Return [X, Y] of the center of cell containing provided text 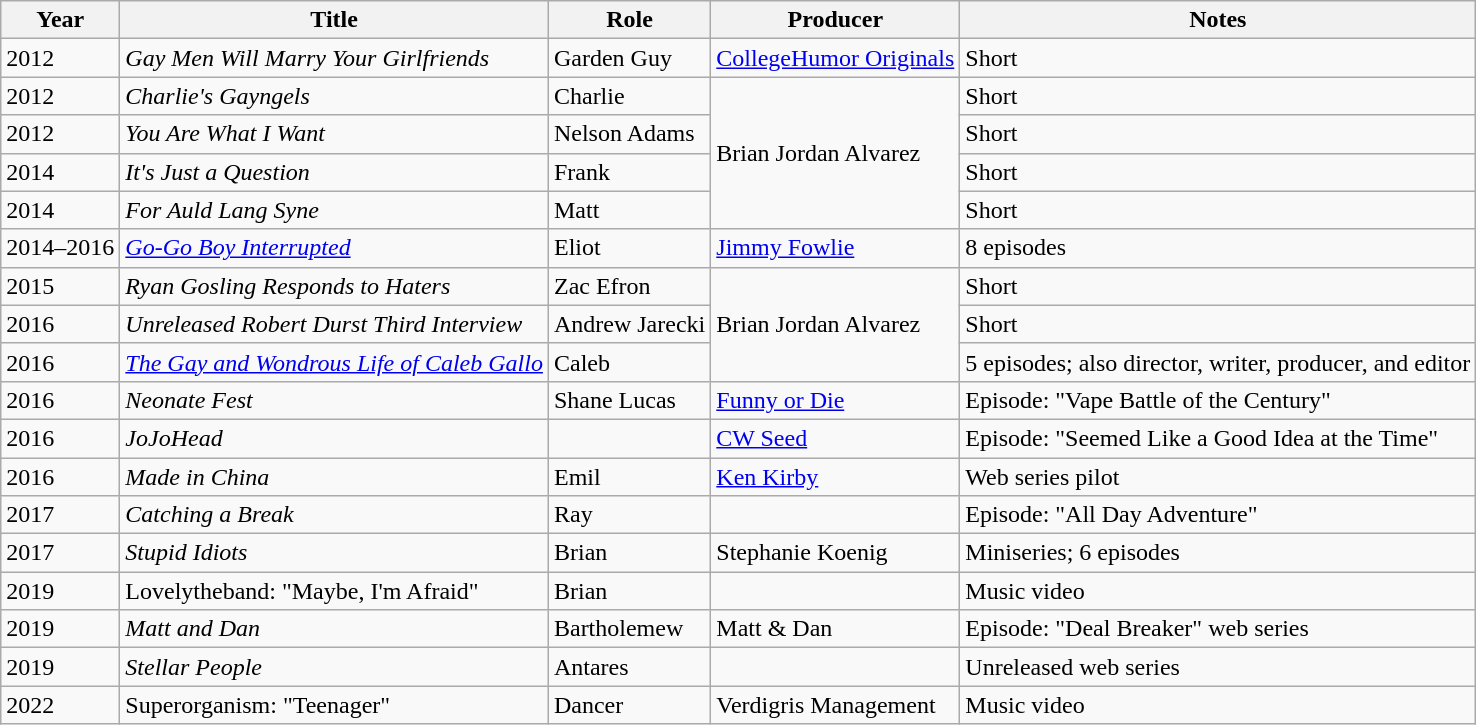
Lovelytheband: "Maybe, I'm Afraid" [334, 591]
Notes [1218, 20]
Verdigris Management [836, 705]
Unreleased Robert Durst Third Interview [334, 324]
Episode: "All Day Adventure" [1218, 515]
Frank [629, 172]
Matt & Dan [836, 629]
Antares [629, 667]
Miniseries; 6 episodes [1218, 553]
Go-Go Boy Interrupted [334, 248]
Emil [629, 477]
Producer [836, 20]
Charlie's Gayngels [334, 96]
Caleb [629, 362]
The Gay and Wondrous Life of Caleb Gallo [334, 362]
Gay Men Will Marry Your Girlfriends [334, 58]
Episode: "Vape Battle of the Century" [1218, 400]
Matt [629, 210]
Stellar People [334, 667]
Bartholemew [629, 629]
Title [334, 20]
Charlie [629, 96]
5 episodes; also director, writer, producer, and editor [1218, 362]
Neonate Fest [334, 400]
Catching a Break [334, 515]
Ray [629, 515]
Ken Kirby [836, 477]
You Are What I Want [334, 134]
Episode: "Deal Breaker" web series [1218, 629]
Ryan Gosling Responds to Haters [334, 286]
Role [629, 20]
Garden Guy [629, 58]
For Auld Lang Syne [334, 210]
Jimmy Fowlie [836, 248]
CollegeHumor Originals [836, 58]
Matt and Dan [334, 629]
2015 [60, 286]
Zac Efron [629, 286]
Episode: "Seemed Like a Good Idea at the Time" [1218, 438]
Made in China [334, 477]
2022 [60, 705]
Stupid Idiots [334, 553]
2014–2016 [60, 248]
Andrew Jarecki [629, 324]
Dancer [629, 705]
Stephanie Koenig [836, 553]
CW Seed [836, 438]
JoJoHead [334, 438]
Eliot [629, 248]
Funny or Die [836, 400]
It's Just a Question [334, 172]
Unreleased web series [1218, 667]
Shane Lucas [629, 400]
Year [60, 20]
8 episodes [1218, 248]
Web series pilot [1218, 477]
Superorganism: "Teenager" [334, 705]
Nelson Adams [629, 134]
